Return the [x, y] coordinate for the center point of the cell that contains the specified text.  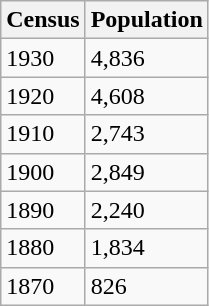
1,834 [146, 248]
826 [146, 286]
4,836 [146, 58]
1930 [43, 58]
1920 [43, 96]
1900 [43, 172]
4,608 [146, 96]
1880 [43, 248]
2,240 [146, 210]
1890 [43, 210]
Population [146, 20]
1910 [43, 134]
2,849 [146, 172]
Census [43, 20]
2,743 [146, 134]
1870 [43, 286]
